Capture the cell that displays the provided text and extract its (x, y) central coordinate. 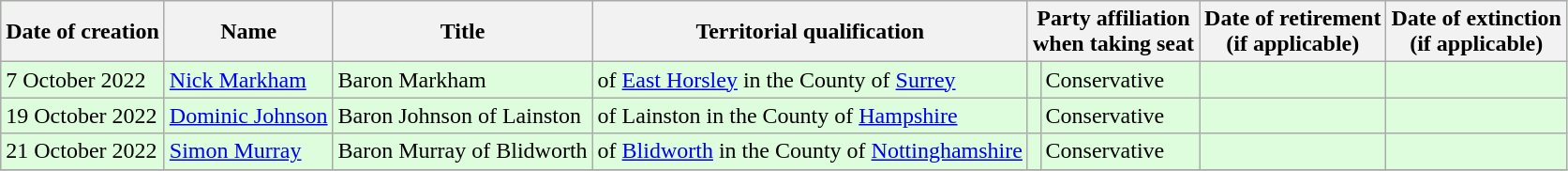
Baron Markham (463, 80)
Territorial qualification (810, 32)
of Blidworth in the County of Nottinghamshire (810, 151)
19 October 2022 (82, 116)
Name (248, 32)
Simon Murray (248, 151)
of East Horsley in the County of Surrey (810, 80)
21 October 2022 (82, 151)
7 October 2022 (82, 80)
Baron Johnson of Lainston (463, 116)
Party affiliationwhen taking seat (1113, 32)
Title (463, 32)
Dominic Johnson (248, 116)
Date of creation (82, 32)
Date of retirement(if applicable) (1293, 32)
Baron Murray of Blidworth (463, 151)
Date of extinction(if applicable) (1476, 32)
of Lainston in the County of Hampshire (810, 116)
Nick Markham (248, 80)
